Find where the given text appears and provide that cell's center as (X, Y) coordinate. 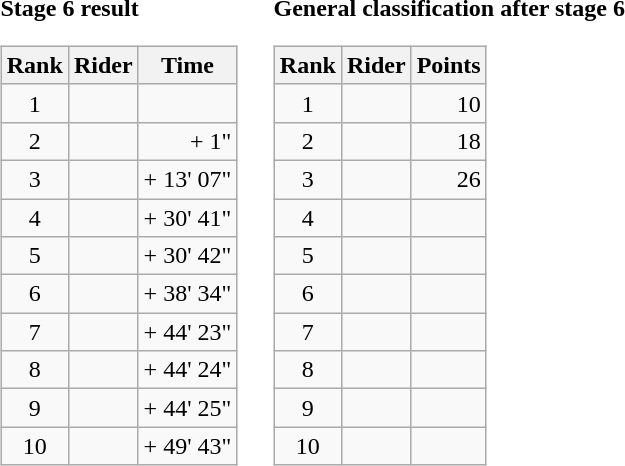
+ 30' 41" (188, 217)
26 (448, 179)
+ 13' 07" (188, 179)
+ 38' 34" (188, 294)
Time (188, 65)
+ 44' 24" (188, 370)
+ 1" (188, 141)
18 (448, 141)
Points (448, 65)
+ 30' 42" (188, 256)
+ 44' 25" (188, 408)
+ 49' 43" (188, 446)
+ 44' 23" (188, 332)
